Scan for the cell matching the given text and deliver its (x, y) coordinate at center. 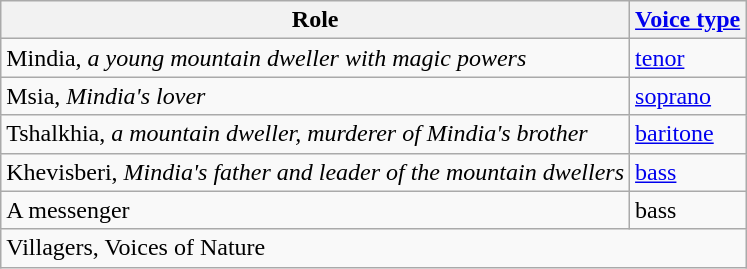
Mindia, a young mountain dweller with magic powers (316, 58)
Msia, Mindia's lover (316, 96)
tenor (688, 58)
Tshalkhia, a mountain dweller, murderer of Mindia's brother (316, 134)
Voice type (688, 20)
Role (316, 20)
Villagers, Voices of Nature (374, 248)
Khevisberi, Mindia's father and leader of the mountain dwellers (316, 172)
A messenger (316, 210)
baritone (688, 134)
soprano (688, 96)
